Capture the cell that displays the provided text and extract its [X, Y] central coordinate. 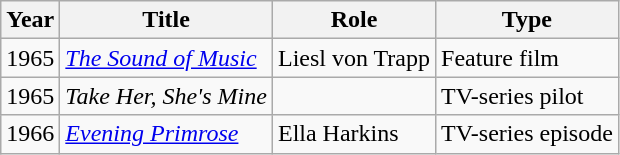
The Sound of Music [166, 58]
TV-series pilot [528, 96]
Take Her, She's Mine [166, 96]
Role [354, 20]
Liesl von Trapp [354, 58]
Evening Primrose [166, 134]
Ella Harkins [354, 134]
1966 [30, 134]
Feature film [528, 58]
Title [166, 20]
Year [30, 20]
TV-series episode [528, 134]
Type [528, 20]
